Return (x, y) of the center of cell containing provided text 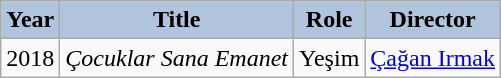
Yeşim (330, 58)
Role (330, 20)
Year (30, 20)
Çağan Irmak (433, 58)
Çocuklar Sana Emanet (177, 58)
2018 (30, 58)
Director (433, 20)
Title (177, 20)
